Locate the cell with the specified text and output its (X, Y) center coordinate. 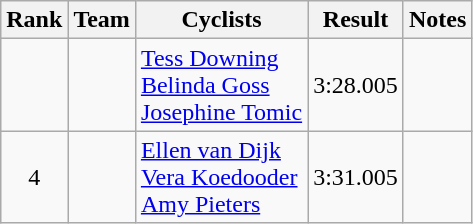
Rank (34, 20)
3:28.005 (356, 85)
Cyclists (221, 20)
4 (34, 177)
Tess DowningBelinda GossJosephine Tomic (221, 85)
Result (356, 20)
Team (102, 20)
3:31.005 (356, 177)
Notes (437, 20)
Ellen van DijkVera KoedooderAmy Pieters (221, 177)
